Extract the [X, Y] coordinate from the center of the cell holding the provided text.  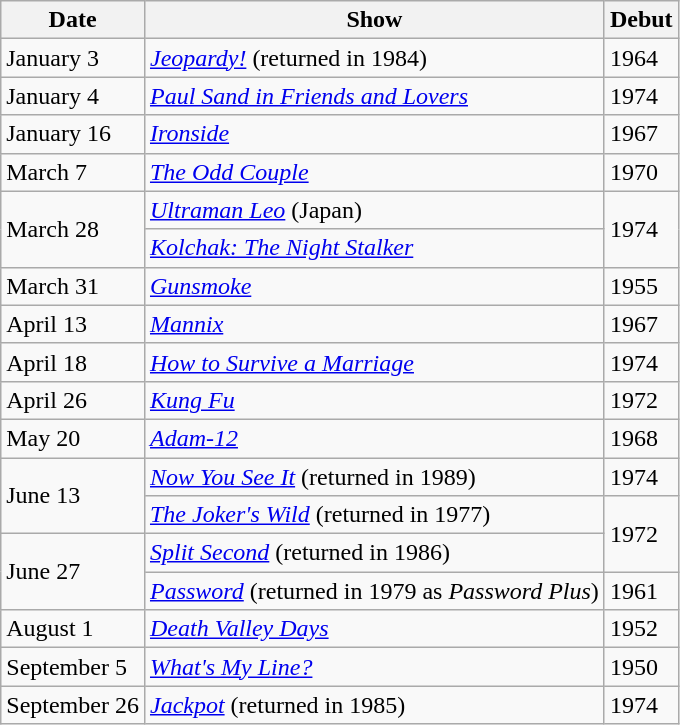
Paul Sand in Friends and Lovers [374, 96]
1968 [641, 438]
The Joker's Wild (returned in 1977) [374, 515]
1961 [641, 591]
Password (returned in 1979 as Password Plus) [374, 591]
Death Valley Days [374, 629]
March 31 [73, 286]
Kolchak: The Night Stalker [374, 248]
May 20 [73, 438]
Split Second (returned in 1986) [374, 553]
Kung Fu [374, 400]
August 1 [73, 629]
1952 [641, 629]
Gunsmoke [374, 286]
1970 [641, 172]
January 16 [73, 134]
What's My Line? [374, 667]
April 13 [73, 324]
Jeopardy! (returned in 1984) [374, 58]
Show [374, 20]
Ultraman Leo (Japan) [374, 210]
Adam-12 [374, 438]
September 26 [73, 705]
1955 [641, 286]
March 7 [73, 172]
January 3 [73, 58]
Mannix [374, 324]
June 27 [73, 572]
Now You See It (returned in 1989) [374, 477]
June 13 [73, 496]
Jackpot (returned in 1985) [374, 705]
April 18 [73, 362]
March 28 [73, 229]
1950 [641, 667]
The Odd Couple [374, 172]
January 4 [73, 96]
Ironside [374, 134]
1964 [641, 58]
Date [73, 20]
Debut [641, 20]
April 26 [73, 400]
How to Survive a Marriage [374, 362]
September 5 [73, 667]
